Identify which cell holds the provided text, then report its (x, y) central coordinate. 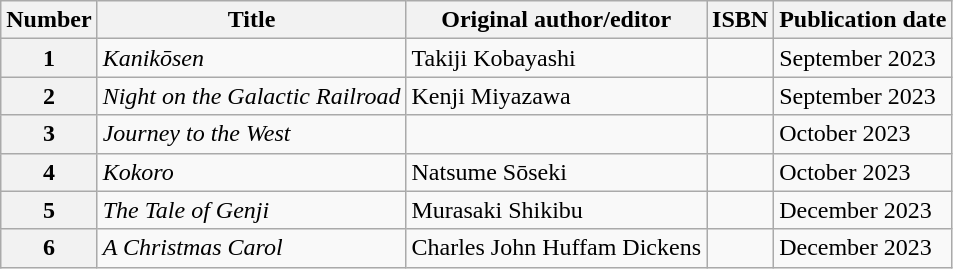
Charles John Huffam Dickens (556, 248)
Journey to the West (252, 134)
Number (49, 20)
Night on the Galactic Railroad (252, 96)
Original author/editor (556, 20)
The Tale of Genji (252, 210)
2 (49, 96)
Takiji Kobayashi (556, 58)
4 (49, 172)
ISBN (740, 20)
Title (252, 20)
Kanikōsen (252, 58)
A Christmas Carol (252, 248)
5 (49, 210)
Natsume Sōseki (556, 172)
3 (49, 134)
Kenji Miyazawa (556, 96)
Kokoro (252, 172)
6 (49, 248)
1 (49, 58)
Murasaki Shikibu (556, 210)
Publication date (863, 20)
